Search for the cell housing the specified text and yield its (x, y) center coordinate. 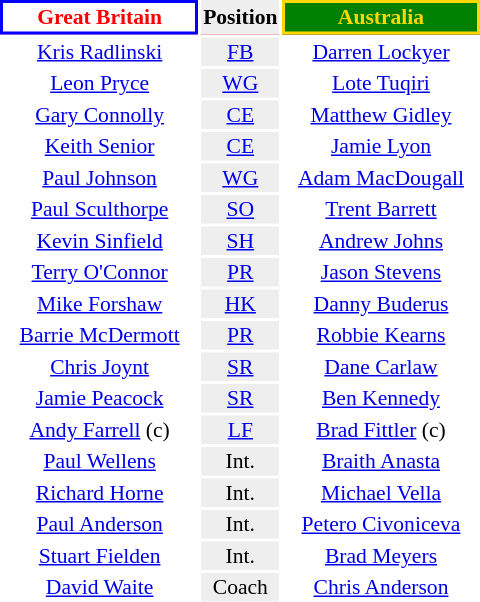
Keith Senior (100, 146)
Kris Radlinski (100, 52)
SO (240, 209)
Paul Wellens (100, 461)
Matthew Gidley (381, 114)
HK (240, 304)
Paul Sculthorpe (100, 209)
Kevin Sinfield (100, 240)
Jamie Lyon (381, 146)
Robbie Kearns (381, 335)
Richard Horne (100, 492)
Brad Fittler (c) (381, 430)
LF (240, 430)
Adam MacDougall (381, 178)
Andy Farrell (c) (100, 430)
Dane Carlaw (381, 366)
Darren Lockyer (381, 52)
Paul Johnson (100, 178)
Chris Joynt (100, 366)
Trent Barrett (381, 209)
Paul Anderson (100, 524)
Jamie Peacock (100, 398)
David Waite (100, 587)
Australia (381, 17)
Leon Pryce (100, 83)
Great Britain (100, 17)
FB (240, 52)
Barrie McDermott (100, 335)
Jason Stevens (381, 272)
Danny Buderus (381, 304)
Brad Meyers (381, 556)
Chris Anderson (381, 587)
Andrew Johns (381, 240)
SH (240, 240)
Position (240, 17)
Michael Vella (381, 492)
Coach (240, 587)
Gary Connolly (100, 114)
Ben Kennedy (381, 398)
Petero Civoniceva (381, 524)
Stuart Fielden (100, 556)
Braith Anasta (381, 461)
Terry O'Connor (100, 272)
Lote Tuqiri (381, 83)
Mike Forshaw (100, 304)
